Locate the cell with the specified text and output its (X, Y) center coordinate. 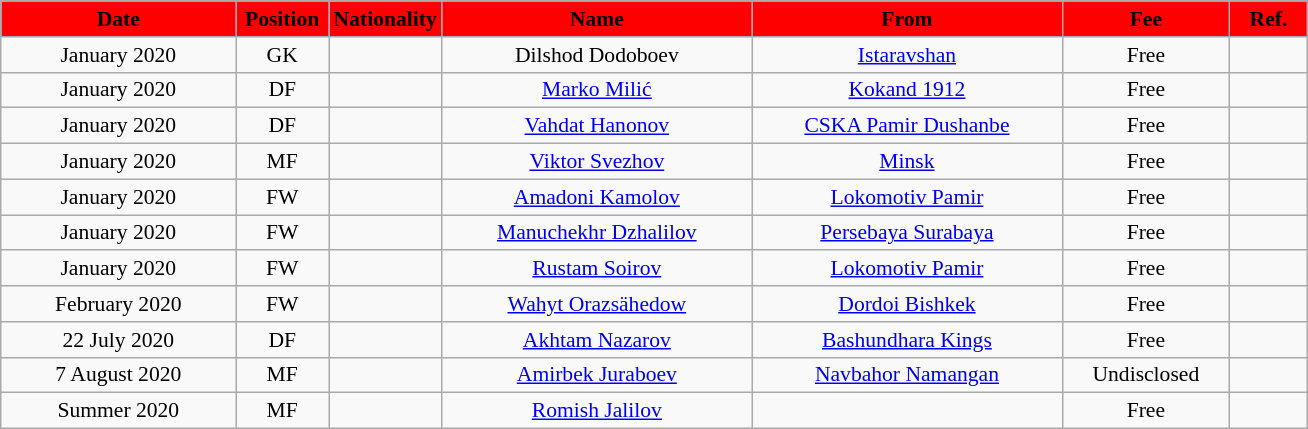
CSKA Pamir Dushanbe (907, 126)
Amirbek Juraboev (597, 375)
From (907, 19)
Rustam Soirov (597, 269)
Dordoi Bishkek (907, 304)
Name (597, 19)
Amadoni Kamolov (597, 197)
Fee (1146, 19)
Dilshod Dodoboev (597, 55)
Wahyt Orazsähedow (597, 304)
GK (282, 55)
Vahdat Hanonov (597, 126)
Akhtam Nazarov (597, 340)
Summer 2020 (118, 411)
Minsk (907, 162)
Navbahor Namangan (907, 375)
Istaravshan (907, 55)
22 July 2020 (118, 340)
Position (282, 19)
Manuchekhr Dzhalilov (597, 233)
Ref. (1269, 19)
Undisclosed (1146, 375)
Romish Jalilov (597, 411)
Marko Milić (597, 90)
February 2020 (118, 304)
Date (118, 19)
Persebaya Surabaya (907, 233)
Viktor Svezhov (597, 162)
Kokand 1912 (907, 90)
Nationality (384, 19)
Bashundhara Kings (907, 340)
7 August 2020 (118, 375)
